Return (x, y) of the center of cell containing provided text 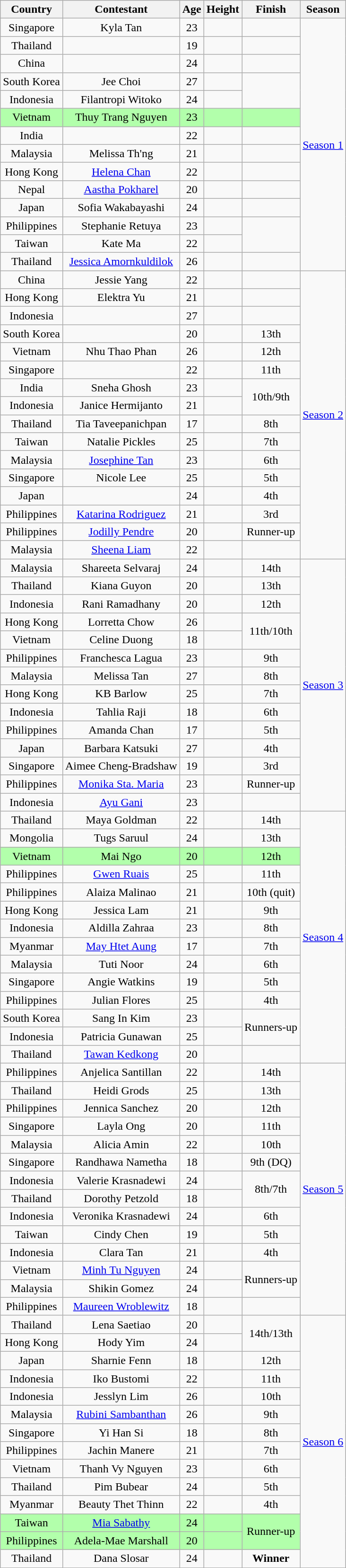
Natalie Pickles (121, 442)
Katarina Rodriguez (121, 514)
Jesslyn Lim (121, 1397)
Jennica Sanchez (121, 1108)
Age (192, 9)
Season 1 (323, 145)
Tahlia Raji (121, 712)
Season 6 (323, 1442)
Sang In Kim (121, 1018)
Cindy Chen (121, 1234)
Lena Saetiao (121, 1324)
10th (quit) (271, 892)
Jessie Yang (121, 280)
Julian Flores (121, 1000)
Contestant (121, 9)
Mongolia (32, 838)
Veronika Krasnadewi (121, 1216)
Aldilla Zahraa (121, 928)
Kiana Guyon (121, 586)
Layla Ong (121, 1126)
Iko Bustomi (121, 1379)
May Htet Aung (121, 946)
Franchesca Lagua (121, 658)
Tuti Noor (121, 964)
Kyla Tan (121, 27)
Filantropi Witoko (121, 99)
Nhu Thao Phan (121, 352)
Jessica Lam (121, 910)
Elektra Yu (121, 298)
Mia Sabathy (121, 1523)
Hody Yim (121, 1342)
Maureen Wroblewitz (121, 1306)
Thuy Trang Nguyen (121, 117)
Aimee Cheng-Bradshaw (121, 766)
Jee Choi (121, 81)
Minh Tu Nguyen (121, 1270)
Jachin Manere (121, 1451)
Heidi Grods (121, 1090)
Sheena Liam (121, 550)
Janice Hermijanto (121, 406)
Nicole Lee (121, 478)
Rubini Sambanthan (121, 1415)
Jodilly Pendre (121, 532)
Country (32, 9)
Tia Taveepanichpan (121, 424)
Alaiza Malinao (121, 892)
10th/9th (271, 397)
Season (323, 9)
Nepal (32, 189)
Aastha Pokharel (121, 189)
Gwen Ruais (121, 874)
Josephine Tan (121, 460)
Clara Tan (121, 1252)
Stephanie Retuya (121, 226)
Season 2 (323, 415)
Anjelica Santillan (121, 1072)
Monika Sta. Maria (121, 784)
Angie Watkins (121, 982)
Tawan Kedkong (121, 1054)
11th/10th (271, 631)
Pim Bubear (121, 1487)
Dorothy Petzold (121, 1198)
Shikin Gomez (121, 1288)
Winner (271, 1559)
Maya Goldman (121, 820)
Adela-Mae Marshall (121, 1541)
Amanda Chan (121, 730)
9th (DQ) (271, 1162)
14th/13th (271, 1333)
Valerie Krasnadewi (121, 1180)
Melissa Th'ng (121, 153)
Season 5 (323, 1189)
Sofia Wakabayashi (121, 207)
Kate Ma (121, 244)
Season 4 (323, 937)
8th/7th (271, 1189)
KB Barlow (121, 694)
Sharnie Fenn (121, 1360)
Finish (271, 9)
Ayu Gani (121, 802)
Randhawa Nametha (121, 1162)
Mai Ngo (121, 856)
Tugs Saruul (121, 838)
Melissa Tan (121, 676)
Height (223, 9)
Celine Duong (121, 640)
Alicia Amin (121, 1144)
Barbara Katsuki (121, 748)
Dana Slosar (121, 1559)
Beauty Thet Thinn (121, 1505)
Shareeta Selvaraj (121, 568)
Sneha Ghosh (121, 388)
Jessica Amornkuldilok (121, 262)
Patricia Gunawan (121, 1036)
Yi Han Si (121, 1433)
Lorretta Chow (121, 622)
Rani Ramadhany (121, 604)
Thanh Vy Nguyen (121, 1469)
Season 3 (323, 685)
Helena Chan (121, 171)
